Capture the cell that displays the provided text and extract its [X, Y] central coordinate. 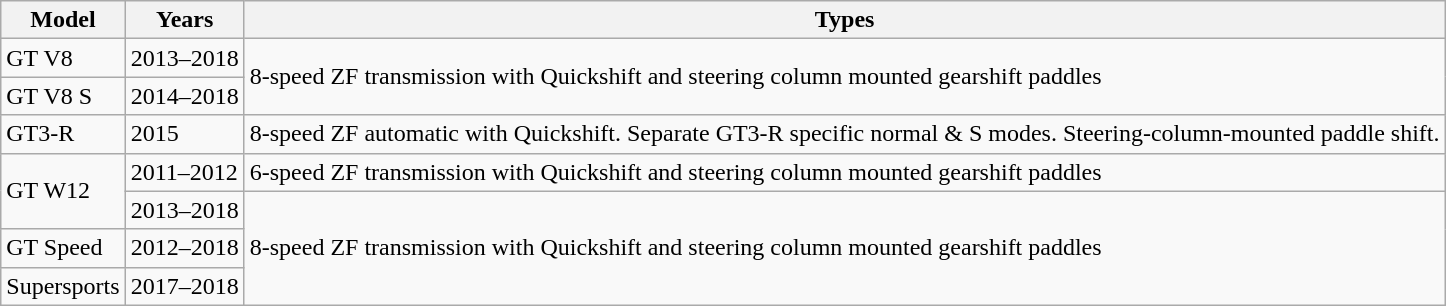
GT Speed [63, 248]
2017–2018 [184, 286]
GT W12 [63, 191]
Types [844, 20]
2015 [184, 134]
GT V8 S [63, 96]
6-speed ZF transmission with Quickshift and steering column mounted gearshift paddles [844, 172]
2011–2012 [184, 172]
Supersports [63, 286]
2014–2018 [184, 96]
2012–2018 [184, 248]
Model [63, 20]
GT V8 [63, 58]
Years [184, 20]
8-speed ZF automatic with Quickshift. Separate GT3-R specific normal & S modes. Steering-column-mounted paddle shift. [844, 134]
GT3-R [63, 134]
